For the text-containing cell, return its midpoint in [X, Y] coordinate format. 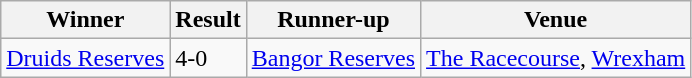
Runner-up [333, 20]
The Racecourse, Wrexham [556, 58]
Result [208, 20]
Bangor Reserves [333, 58]
Druids Reserves [86, 58]
Venue [556, 20]
Winner [86, 20]
4-0 [208, 58]
